For the text-containing cell, return its midpoint in [X, Y] coordinate format. 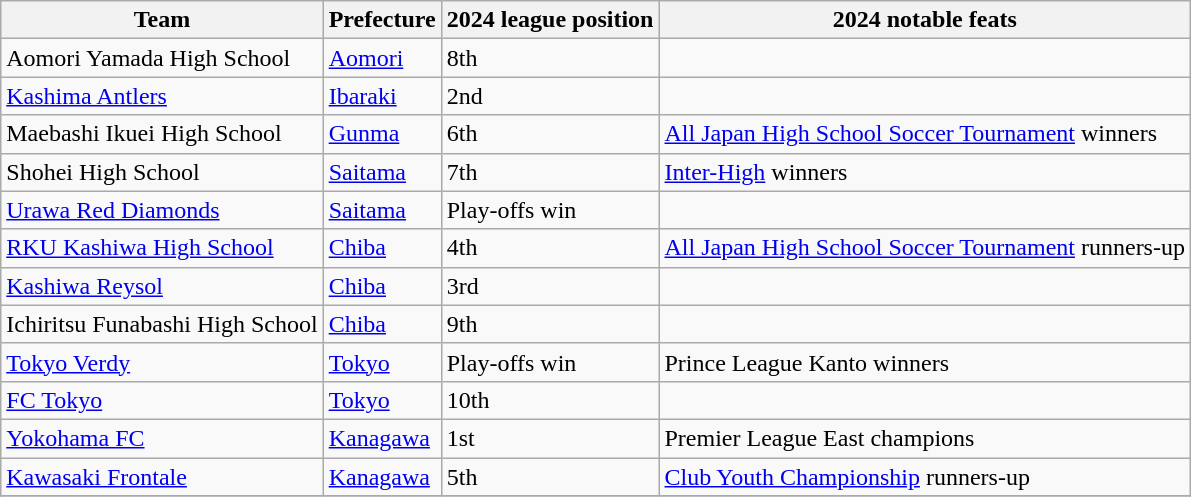
7th [550, 172]
9th [550, 324]
Tokyo Verdy [162, 362]
2nd [550, 96]
2024 league position [550, 20]
Ichiritsu Funabashi High School [162, 324]
Kashima Antlers [162, 96]
6th [550, 134]
10th [550, 400]
All Japan High School Soccer Tournament winners [924, 134]
All Japan High School Soccer Tournament runners-up [924, 248]
Premier League East champions [924, 438]
Maebashi Ikuei High School [162, 134]
Kashiwa Reysol [162, 286]
Aomori [382, 58]
4th [550, 248]
Prefecture [382, 20]
Inter-High winners [924, 172]
FC Tokyo [162, 400]
5th [550, 477]
Urawa Red Diamonds [162, 210]
Kawasaki Frontale [162, 477]
2024 notable feats [924, 20]
Prince League Kanto winners [924, 362]
1st [550, 438]
Club Youth Championship runners-up [924, 477]
3rd [550, 286]
Team [162, 20]
Aomori Yamada High School [162, 58]
Ibaraki [382, 96]
Shohei High School [162, 172]
Gunma [382, 134]
8th [550, 58]
RKU Kashiwa High School [162, 248]
Yokohama FC [162, 438]
